Extract the [X, Y] coordinate from the center of the cell holding the provided text.  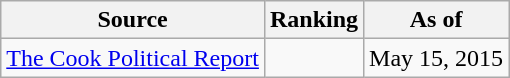
The Cook Political Report [133, 58]
Source [133, 20]
Ranking [314, 20]
As of [436, 20]
May 15, 2015 [436, 58]
